Output the [x, y] coordinate of the center of the cell containing the given text.  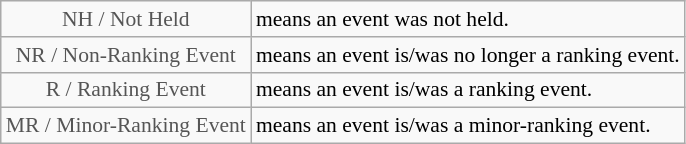
MR / Minor-Ranking Event [126, 126]
means an event is/was a ranking event. [468, 90]
NR / Non-Ranking Event [126, 55]
means an event was not held. [468, 19]
NH / Not Held [126, 19]
means an event is/was no longer a ranking event. [468, 55]
R / Ranking Event [126, 90]
means an event is/was a minor-ranking event. [468, 126]
